Find where the given text appears and provide that cell's center as [x, y] coordinate. 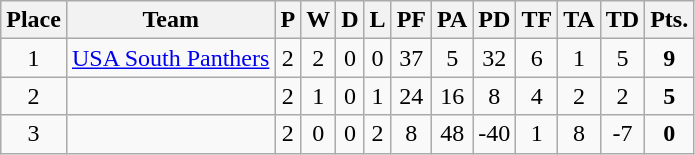
4 [537, 96]
6 [537, 58]
32 [494, 58]
9 [670, 58]
3 [34, 134]
L [378, 20]
PD [494, 20]
Place [34, 20]
W [318, 20]
-40 [494, 134]
Pts. [670, 20]
16 [452, 96]
Team [170, 20]
P [288, 20]
-7 [622, 134]
37 [411, 58]
PA [452, 20]
TF [537, 20]
TD [622, 20]
48 [452, 134]
D [350, 20]
PF [411, 20]
USA South Panthers [170, 58]
24 [411, 96]
TA [580, 20]
